Search for the cell housing the specified text and yield its [X, Y] center coordinate. 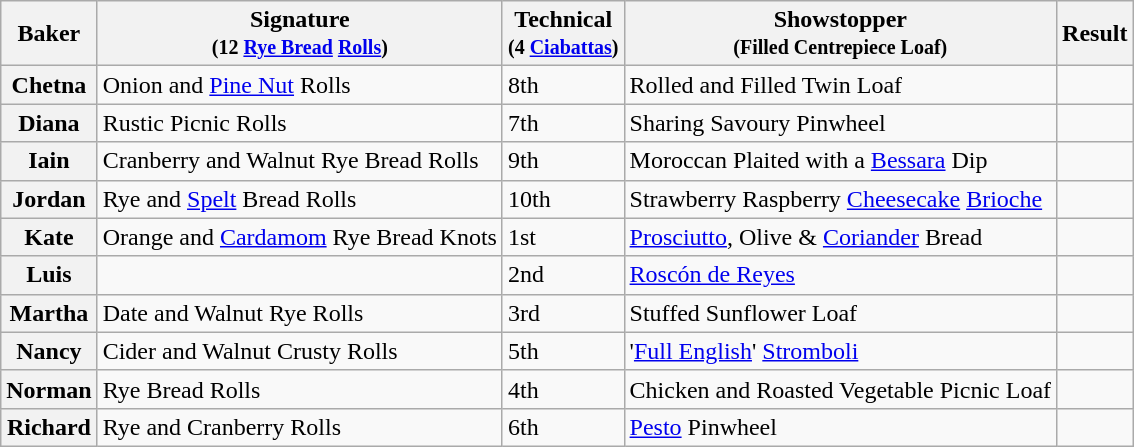
Stuffed Sunflower Loaf [840, 313]
Norman [49, 389]
Rustic Picnic Rolls [300, 123]
1st [563, 237]
Iain [49, 161]
Signature(12 Rye Bread Rolls) [300, 34]
Rolled and Filled Twin Loaf [840, 85]
Diana [49, 123]
6th [563, 427]
Sharing Savoury Pinwheel [840, 123]
Rye and Cranberry Rolls [300, 427]
Date and Walnut Rye Rolls [300, 313]
Pesto Pinwheel [840, 427]
Result [1095, 34]
4th [563, 389]
Strawberry Raspberry Cheesecake Brioche [840, 199]
Onion and Pine Nut Rolls [300, 85]
3rd [563, 313]
Kate [49, 237]
Technical(4 Ciabattas) [563, 34]
Luis [49, 275]
Roscón de Reyes [840, 275]
8th [563, 85]
Chetna [49, 85]
Moroccan Plaited with a Bessara Dip [840, 161]
Nancy [49, 351]
Prosciutto, Olive & Coriander Bread [840, 237]
Chicken and Roasted Vegetable Picnic Loaf [840, 389]
'Full English' Stromboli [840, 351]
Martha [49, 313]
Rye and Spelt Bread Rolls [300, 199]
9th [563, 161]
Richard [49, 427]
Rye Bread Rolls [300, 389]
Cranberry and Walnut Rye Bread Rolls [300, 161]
5th [563, 351]
Jordan [49, 199]
Orange and Cardamom Rye Bread Knots [300, 237]
10th [563, 199]
7th [563, 123]
Cider and Walnut Crusty Rolls [300, 351]
2nd [563, 275]
Showstopper(Filled Centrepiece Loaf) [840, 34]
Baker [49, 34]
